Extract the [X, Y] coordinate from the center of the cell holding the provided text.  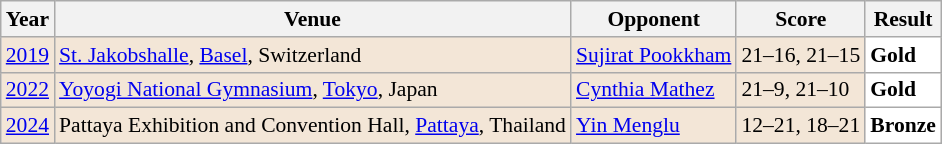
Opponent [654, 19]
Pattaya Exhibition and Convention Hall, Pattaya, Thailand [312, 126]
21–16, 21–15 [800, 55]
Cynthia Mathez [654, 90]
Yoyogi National Gymnasium, Tokyo, Japan [312, 90]
St. Jakobshalle, Basel, Switzerland [312, 55]
12–21, 18–21 [800, 126]
Year [28, 19]
21–9, 21–10 [800, 90]
2019 [28, 55]
Bronze [903, 126]
Sujirat Pookkham [654, 55]
2022 [28, 90]
Venue [312, 19]
Result [903, 19]
2024 [28, 126]
Score [800, 19]
Yin Menglu [654, 126]
